Identify which cell holds the provided text, then report its [x, y] central coordinate. 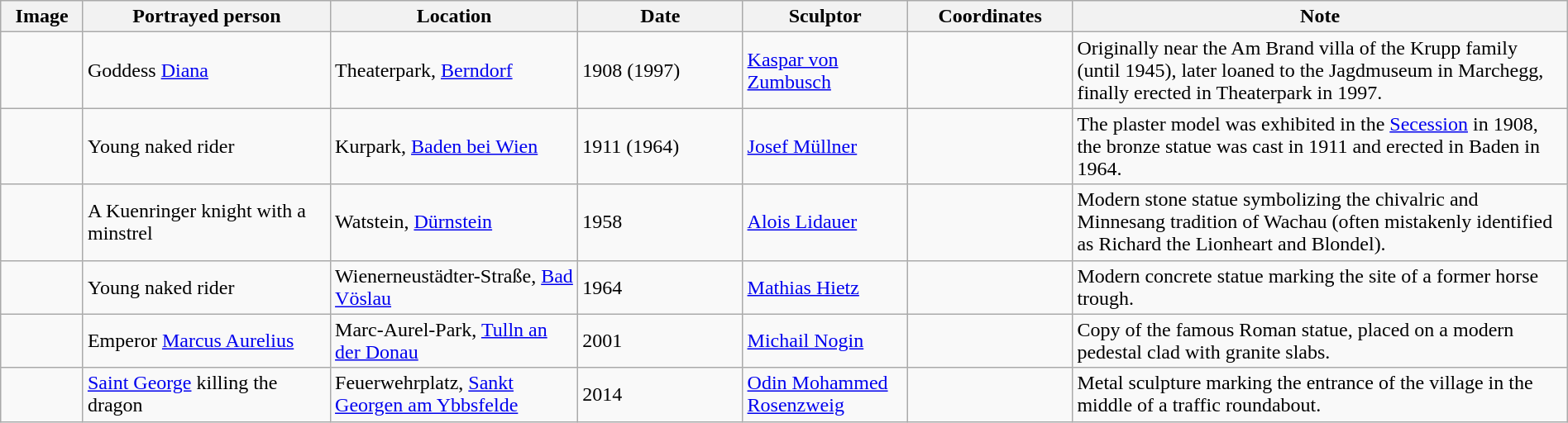
Josef Müllner [825, 146]
Modern concrete statue marking the site of a former horse trough. [1320, 288]
Kurpark, Baden bei Wien [455, 146]
Alois Lidauer [825, 222]
Goddess Diana [207, 70]
Modern stone statue symbolizing the chivalric and Minnesang tradition of Wachau (often mistakenly identified as Richard the Lionheart and Blondel). [1320, 222]
A Kuenringer knight with a minstrel [207, 222]
Location [455, 17]
Wienerneustädter-Straße, Bad Vöslau [455, 288]
Image [42, 17]
Metal sculpture marking the entrance of the village in the middle of a traffic roundabout. [1320, 395]
1908 (1997) [660, 70]
Marc-Aurel-Park, Tulln an der Donau [455, 340]
Watstein, Dürnstein [455, 222]
1964 [660, 288]
Coordinates [989, 17]
Kaspar von Zumbusch [825, 70]
Note [1320, 17]
Saint George killing the dragon [207, 395]
1911 (1964) [660, 146]
Mathias Hietz [825, 288]
Date [660, 17]
The plaster model was exhibited in the Secession in 1908, the bronze statue was cast in 1911 and erected in Baden in 1964. [1320, 146]
Odin Mohammed Rosenzweig [825, 395]
Sculptor [825, 17]
2014 [660, 395]
1958 [660, 222]
2001 [660, 340]
Theaterpark, Berndorf [455, 70]
Feuerwehrplatz, Sankt Georgen am Ybbsfelde [455, 395]
Michail Nogin [825, 340]
Copy of the famous Roman statue, placed on a modern pedestal clad with granite slabs. [1320, 340]
Portrayed person [207, 17]
Emperor Marcus Aurelius [207, 340]
